Locate the cell with the specified text and output its (x, y) center coordinate. 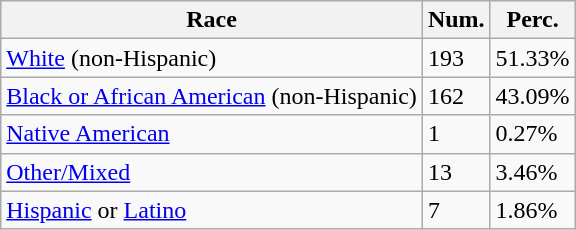
White (non-Hispanic) (212, 58)
13 (456, 172)
51.33% (532, 58)
1.86% (532, 210)
0.27% (532, 134)
43.09% (532, 96)
1 (456, 134)
3.46% (532, 172)
193 (456, 58)
Hispanic or Latino (212, 210)
Black or African American (non-Hispanic) (212, 96)
Num. (456, 20)
Native American (212, 134)
Other/Mixed (212, 172)
162 (456, 96)
7 (456, 210)
Race (212, 20)
Perc. (532, 20)
